Find where the given text appears and provide that cell's center as [x, y] coordinate. 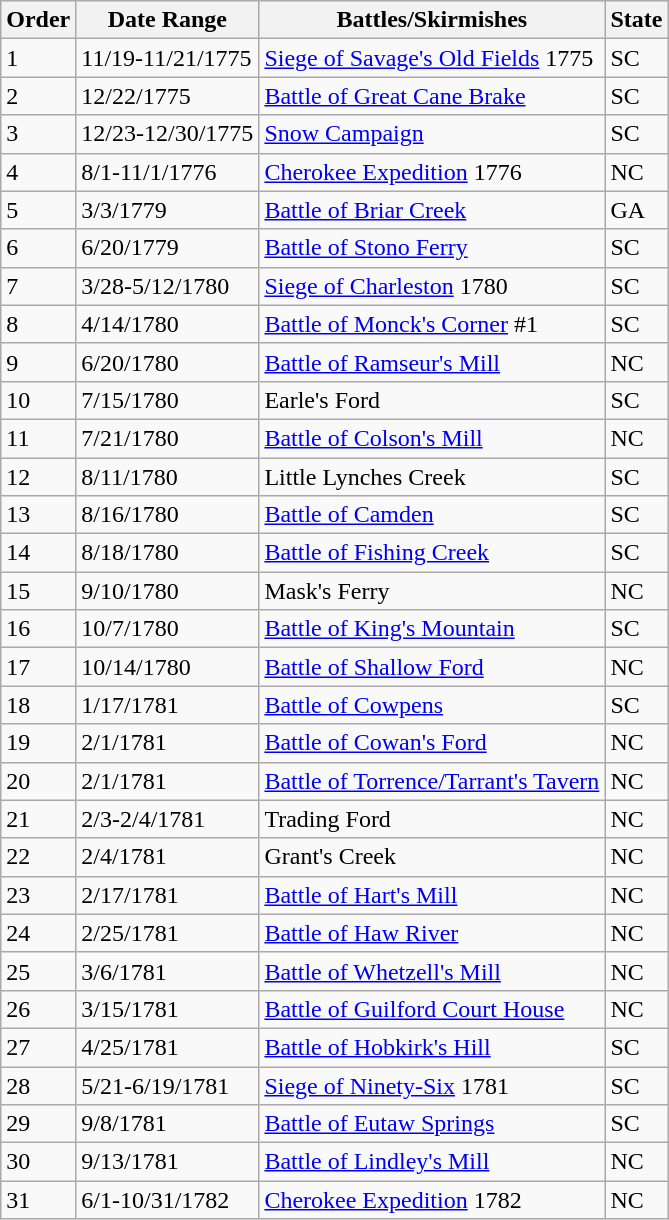
7 [38, 286]
2/3-2/4/1781 [168, 819]
8/1-11/1/1776 [168, 172]
Battle of Haw River [432, 933]
Battle of Hart's Mill [432, 895]
State [636, 20]
15 [38, 591]
5 [38, 210]
Battle of Shallow Ford [432, 667]
Battle of Torrence/Tarrant's Tavern [432, 781]
7/15/1780 [168, 400]
14 [38, 553]
26 [38, 1009]
3/3/1779 [168, 210]
18 [38, 705]
Battle of Whetzell's Mill [432, 971]
8/16/1780 [168, 515]
Mask's Ferry [432, 591]
Battle of Briar Creek [432, 210]
GA [636, 210]
3/6/1781 [168, 971]
3 [38, 134]
1 [38, 58]
8 [38, 324]
24 [38, 933]
Battle of Cowan's Ford [432, 743]
27 [38, 1047]
Battle of Lindley's Mill [432, 1162]
25 [38, 971]
12/23-12/30/1775 [168, 134]
Siege of Savage's Old Fields 1775 [432, 58]
6/1-10/31/1782 [168, 1200]
2/25/1781 [168, 933]
10 [38, 400]
Battle of Guilford Court House [432, 1009]
3/15/1781 [168, 1009]
Battle of Ramseur's Mill [432, 362]
2 [38, 96]
22 [38, 857]
28 [38, 1085]
8/11/1780 [168, 477]
6/20/1779 [168, 248]
Earle's Ford [432, 400]
9/8/1781 [168, 1124]
Grant's Creek [432, 857]
Battle of Eutaw Springs [432, 1124]
1/17/1781 [168, 705]
Battle of Cowpens [432, 705]
Little Lynches Creek [432, 477]
Battle of Fishing Creek [432, 553]
Battle of Colson's Mill [432, 438]
Battle of Stono Ferry [432, 248]
23 [38, 895]
6/20/1780 [168, 362]
Battles/Skirmishes [432, 20]
11/19-11/21/1775 [168, 58]
7/21/1780 [168, 438]
Snow Campaign [432, 134]
Battle of Camden [432, 515]
8/18/1780 [168, 553]
Siege of Ninety-Six 1781 [432, 1085]
12/22/1775 [168, 96]
Siege of Charleston 1780 [432, 286]
Trading Ford [432, 819]
9/13/1781 [168, 1162]
16 [38, 629]
19 [38, 743]
10/7/1780 [168, 629]
4/25/1781 [168, 1047]
Battle of Great Cane Brake [432, 96]
4/14/1780 [168, 324]
12 [38, 477]
17 [38, 667]
21 [38, 819]
9 [38, 362]
Cherokee Expedition 1782 [432, 1200]
5/21-6/19/1781 [168, 1085]
10/14/1780 [168, 667]
Order [38, 20]
Battle of Hobkirk's Hill [432, 1047]
13 [38, 515]
9/10/1780 [168, 591]
Date Range [168, 20]
3/28-5/12/1780 [168, 286]
6 [38, 248]
11 [38, 438]
Cherokee Expedition 1776 [432, 172]
2/17/1781 [168, 895]
29 [38, 1124]
4 [38, 172]
20 [38, 781]
Battle of King's Mountain [432, 629]
30 [38, 1162]
Battle of Monck's Corner #1 [432, 324]
2/4/1781 [168, 857]
31 [38, 1200]
